Locate the cell with the specified text and output its [x, y] center coordinate. 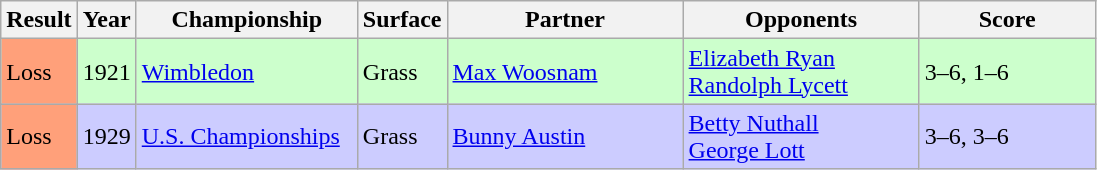
Year [106, 20]
Result [39, 20]
U.S. Championships [246, 136]
Opponents [801, 20]
3–6, 1–6 [1007, 72]
1929 [106, 136]
Betty Nuthall George Lott [801, 136]
Championship [246, 20]
Surface [402, 20]
Elizabeth Ryan Randolph Lycett [801, 72]
1921 [106, 72]
Max Woosnam [565, 72]
Bunny Austin [565, 136]
Partner [565, 20]
Wimbledon [246, 72]
Score [1007, 20]
3–6, 3–6 [1007, 136]
